Provide the (x, y) coordinate of the cell's center where the given text is located.  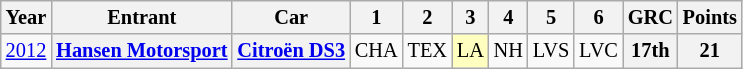
17th (650, 51)
4 (508, 17)
Car (290, 17)
Citroën DS3 (290, 51)
Hansen Motorsport (142, 51)
Year (26, 17)
LVC (598, 51)
NH (508, 51)
LA (470, 51)
5 (551, 17)
6 (598, 17)
2 (428, 17)
LVS (551, 51)
CHA (376, 51)
Entrant (142, 17)
GRC (650, 17)
1 (376, 17)
2012 (26, 51)
Points (710, 17)
21 (710, 51)
3 (470, 17)
TEX (428, 51)
